Provide the [x, y] coordinate of the cell's center where the given text is located.  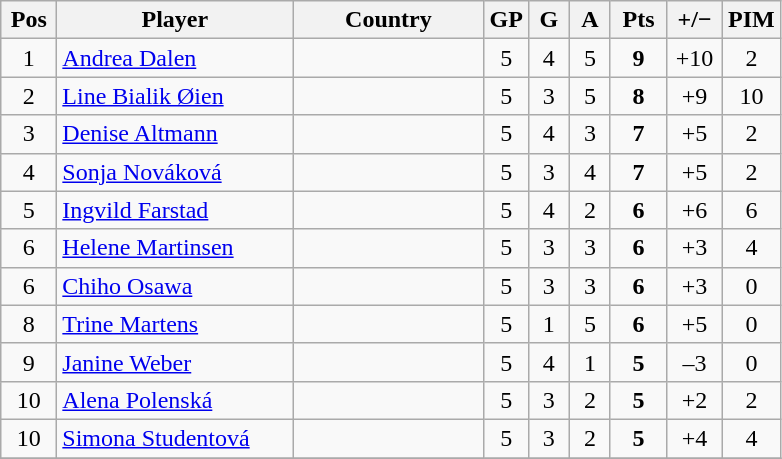
PIM [752, 20]
Chiho Osawa [175, 286]
Ingvild Farstad [175, 210]
Player [175, 20]
+6 [695, 210]
Trine Martens [175, 324]
G [548, 20]
Country [388, 20]
+/− [695, 20]
Helene Martinsen [175, 248]
Janine Weber [175, 362]
GP [506, 20]
Line Bialik Øien [175, 96]
Pos [29, 20]
Sonja Nováková [175, 172]
Denise Altmann [175, 134]
Andrea Dalen [175, 58]
A [590, 20]
Simona Studentová [175, 438]
+4 [695, 438]
–3 [695, 362]
Pts [638, 20]
+2 [695, 400]
+10 [695, 58]
+9 [695, 96]
Alena Polenská [175, 400]
